Return (x, y) of the center of cell containing provided text 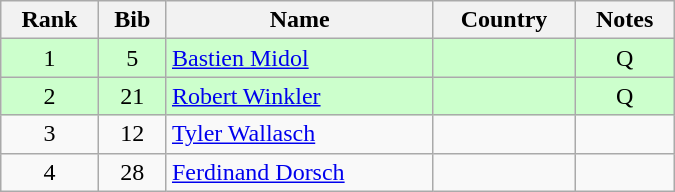
5 (132, 58)
Country (504, 20)
Bib (132, 20)
12 (132, 134)
Tyler Wallasch (300, 134)
21 (132, 96)
Notes (624, 20)
28 (132, 172)
3 (50, 134)
Name (300, 20)
Rank (50, 20)
Bastien Midol (300, 58)
Robert Winkler (300, 96)
2 (50, 96)
Ferdinand Dorsch (300, 172)
1 (50, 58)
4 (50, 172)
